Return [X, Y] of the center of cell containing provided text 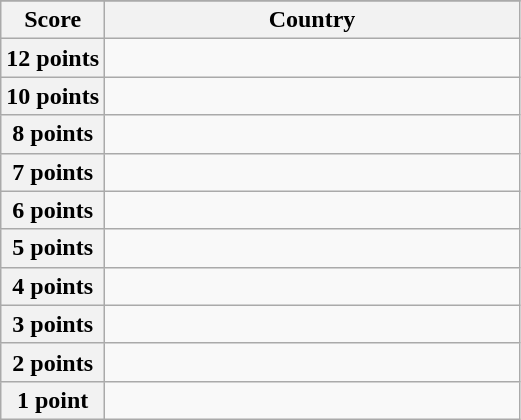
Score [53, 20]
7 points [53, 172]
4 points [53, 286]
2 points [53, 362]
8 points [53, 134]
1 point [53, 400]
10 points [53, 96]
12 points [53, 58]
Country [312, 20]
3 points [53, 324]
5 points [53, 248]
6 points [53, 210]
